Find where the given text appears and provide that cell's center as (x, y) coordinate. 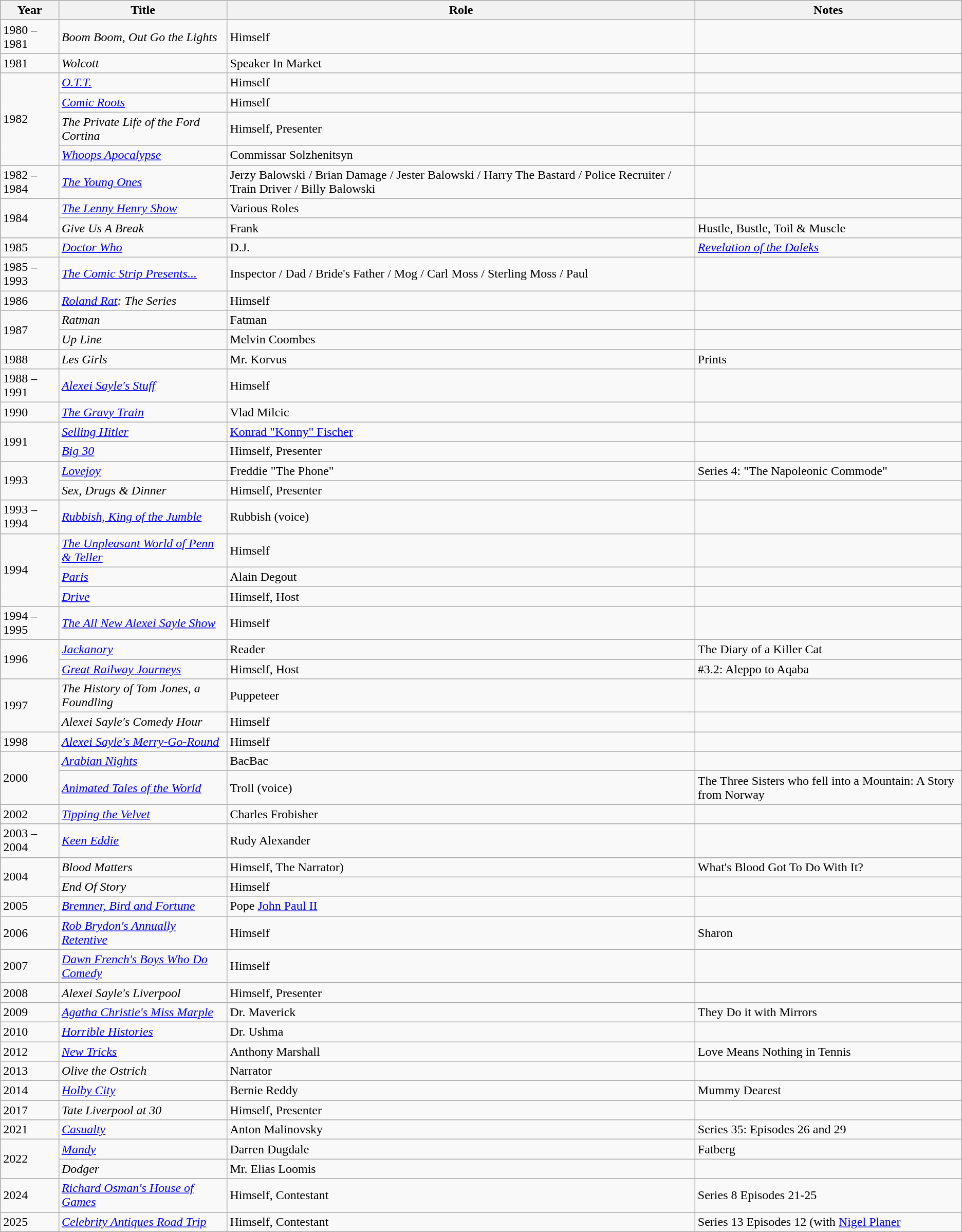
Rubbish (voice) (461, 517)
Whoops Apocalypse (143, 155)
What's Blood Got To Do With It? (828, 867)
1985 – 1993 (30, 273)
Mummy Dearest (828, 1091)
Freddie "The Phone" (461, 471)
Year (30, 10)
Prints (828, 359)
Ratman (143, 320)
1998 (30, 742)
1988 (30, 359)
2005 (30, 906)
1987 (30, 330)
Sex, Drugs & Dinner (143, 490)
D.J. (461, 247)
Agatha Christie's Miss Marple (143, 1012)
1994 – 1995 (30, 623)
Paris (143, 577)
Puppeteer (461, 696)
1985 (30, 247)
Big 30 (143, 451)
Melvin Coombes (461, 340)
1980 – 1981 (30, 37)
Comic Roots (143, 102)
Sharon (828, 932)
Wolcott (143, 63)
2021 (30, 1130)
Series 8 Episodes 21-25 (828, 1196)
1982 – 1984 (30, 182)
Himself, The Narrator) (461, 867)
Casualty (143, 1130)
Bremner, Bird and Fortune (143, 906)
2025 (30, 1222)
Darren Dugdale (461, 1149)
Tipping the Velvet (143, 814)
2004 (30, 877)
Olive the Ostrich (143, 1071)
Pope John Paul II (461, 906)
Vlad Milcic (461, 412)
Jackanory (143, 649)
Hustle, Bustle, Toil & Muscle (828, 228)
2014 (30, 1091)
Commissar Solzhenitsyn (461, 155)
Inspector / Dad / Bride's Father / Mog / Carl Moss / Sterling Moss / Paul (461, 273)
Give Us A Break (143, 228)
Tate Liverpool at 30 (143, 1110)
2024 (30, 1196)
Alexei Sayle's Merry-Go-Round (143, 742)
Frank (461, 228)
Troll (voice) (461, 787)
The Young Ones (143, 182)
O.T.T. (143, 83)
End Of Story (143, 887)
Series 4: "The Napoleonic Commode" (828, 471)
1994 (30, 569)
Jerzy Balowski / Brian Damage / Jester Balowski / Harry The Bastard / Police Recruiter / Train Driver / Billy Balowski (461, 182)
Roland Rat: The Series (143, 301)
1996 (30, 659)
1993 – 1994 (30, 517)
BacBac (461, 761)
2006 (30, 932)
Boom Boom, Out Go the Lights (143, 37)
1991 (30, 442)
Dawn French's Boys Who Do Comedy (143, 966)
2012 (30, 1051)
Fatberg (828, 1149)
2009 (30, 1012)
1982 (30, 119)
2007 (30, 966)
The Three Sisters who fell into a Mountain: A Story from Norway (828, 787)
Title (143, 10)
2000 (30, 778)
1997 (30, 705)
Anton Malinovsky (461, 1130)
They Do it with Mirrors (828, 1012)
The Diary of a Killer Cat (828, 649)
Alain Degout (461, 577)
Alexei Sayle's Comedy Hour (143, 722)
Les Girls (143, 359)
The Comic Strip Presents... (143, 273)
Dr. Ushma (461, 1032)
1993 (30, 481)
Various Roles (461, 208)
Narrator (461, 1071)
New Tricks (143, 1051)
Richard Osman's House of Games (143, 1196)
Bernie Reddy (461, 1091)
2017 (30, 1110)
Lovejoy (143, 471)
2010 (30, 1032)
Blood Matters (143, 867)
Revelation of the Daleks (828, 247)
Dodger (143, 1169)
Rubbish, King of the Jumble (143, 517)
Love Means Nothing in Tennis (828, 1051)
1981 (30, 63)
Mr. Korvus (461, 359)
Animated Tales of the World (143, 787)
2008 (30, 992)
Alexei Sayle's Liverpool (143, 992)
Up Line (143, 340)
Reader (461, 649)
1984 (30, 218)
Anthony Marshall (461, 1051)
Selling Hitler (143, 432)
The Unpleasant World of Penn & Teller (143, 550)
The History of Tom Jones, a Foundling (143, 696)
The All New Alexei Sayle Show (143, 623)
Alexei Sayle's Stuff (143, 385)
2002 (30, 814)
Great Railway Journeys (143, 669)
Doctor Who (143, 247)
Rudy Alexander (461, 841)
Rob Brydon's Annually Retentive (143, 932)
Mr. Elias Loomis (461, 1169)
Notes (828, 10)
Series 13 Episodes 12 (with Nigel Planer (828, 1222)
Dr. Maverick (461, 1012)
Horrible Histories (143, 1032)
Series 35: Episodes 26 and 29 (828, 1130)
Fatman (461, 320)
Drive (143, 596)
Speaker In Market (461, 63)
1988 – 1991 (30, 385)
The Lenny Henry Show (143, 208)
2013 (30, 1071)
1986 (30, 301)
Role (461, 10)
Keen Eddie (143, 841)
1990 (30, 412)
The Gravy Train (143, 412)
Konrad "Konny" Fischer (461, 432)
2022 (30, 1159)
#3.2: Aleppo to Aqaba (828, 669)
The Private Life of the Ford Cortina (143, 128)
Arabian Nights (143, 761)
2003 – 2004 (30, 841)
Mandy (143, 1149)
Celebrity Antiques Road Trip (143, 1222)
Charles Frobisher (461, 814)
Holby City (143, 1091)
